Locate the cell with the specified text and output its (X, Y) center coordinate. 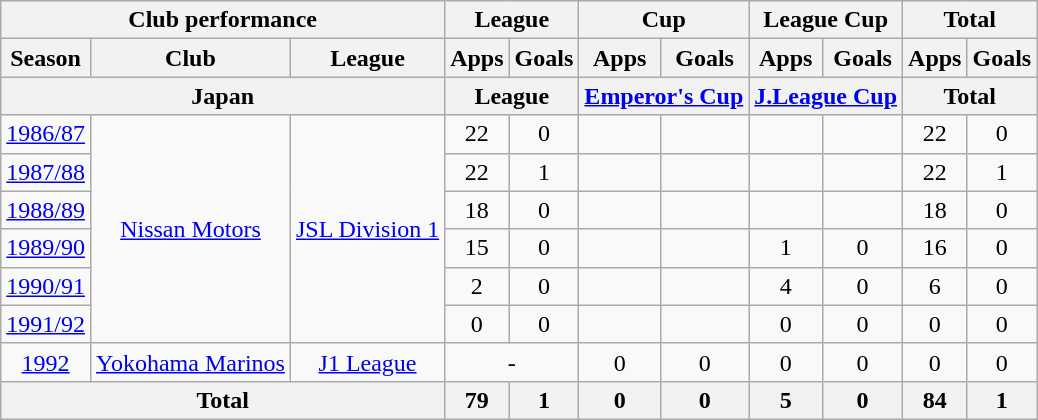
Yokohama Marinos (190, 362)
15 (477, 248)
79 (477, 400)
1991/92 (46, 324)
Emperor's Cup (664, 96)
Club (190, 58)
J.League Cup (826, 96)
1992 (46, 362)
1987/88 (46, 172)
4 (786, 286)
6 (935, 286)
Nissan Motors (190, 229)
5 (786, 400)
2 (477, 286)
JSL Division 1 (367, 229)
Club performance (223, 20)
J1 League (367, 362)
1989/90 (46, 248)
Cup (664, 20)
Japan (223, 96)
League Cup (826, 20)
Season (46, 58)
84 (935, 400)
1988/89 (46, 210)
1990/91 (46, 286)
1986/87 (46, 134)
- (512, 362)
16 (935, 248)
